Detect which cell encompasses the target text, then output its (X, Y) center coordinate. 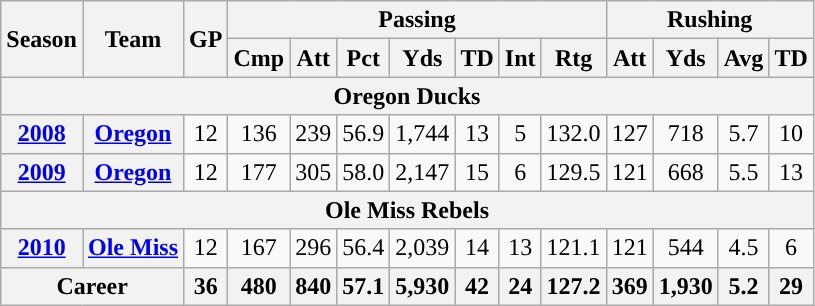
42 (477, 286)
4.5 (744, 248)
36 (206, 286)
132.0 (574, 134)
Pct (364, 58)
Oregon Ducks (408, 96)
24 (520, 286)
127 (630, 134)
840 (314, 286)
GP (206, 39)
Cmp (259, 58)
480 (259, 286)
5.5 (744, 172)
1,930 (686, 286)
1,744 (422, 134)
Rtg (574, 58)
239 (314, 134)
Passing (417, 20)
121.1 (574, 248)
544 (686, 248)
56.9 (364, 134)
57.1 (364, 286)
296 (314, 248)
2009 (42, 172)
129.5 (574, 172)
5 (520, 134)
56.4 (364, 248)
Career (92, 286)
Avg (744, 58)
58.0 (364, 172)
5.7 (744, 134)
127.2 (574, 286)
Int (520, 58)
Ole Miss Rebels (408, 210)
2008 (42, 134)
2010 (42, 248)
5,930 (422, 286)
177 (259, 172)
Team (132, 39)
2,147 (422, 172)
10 (791, 134)
Ole Miss (132, 248)
305 (314, 172)
29 (791, 286)
14 (477, 248)
Season (42, 39)
136 (259, 134)
167 (259, 248)
2,039 (422, 248)
15 (477, 172)
718 (686, 134)
668 (686, 172)
Rushing (710, 20)
5.2 (744, 286)
369 (630, 286)
